Detect which cell encompasses the target text, then output its [X, Y] center coordinate. 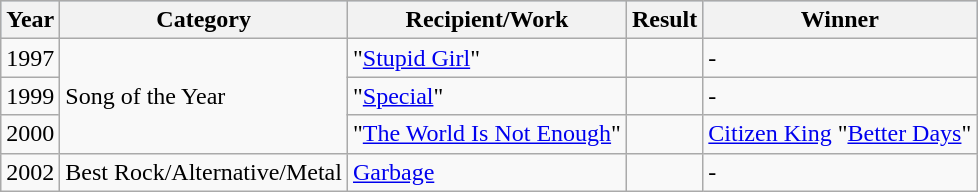
Best Rock/Alternative/Metal [204, 172]
Result [664, 20]
Garbage [486, 172]
"The World Is Not Enough" [486, 134]
Year [30, 20]
"Stupid Girl" [486, 58]
1997 [30, 58]
"Special" [486, 96]
Citizen King "Better Days" [840, 134]
Song of the Year [204, 96]
Winner [840, 20]
Recipient/Work [486, 20]
2002 [30, 172]
Category [204, 20]
1999 [30, 96]
2000 [30, 134]
